Pinpoint the cell where the given text exists, returning its [X, Y] midpoint coordinate. 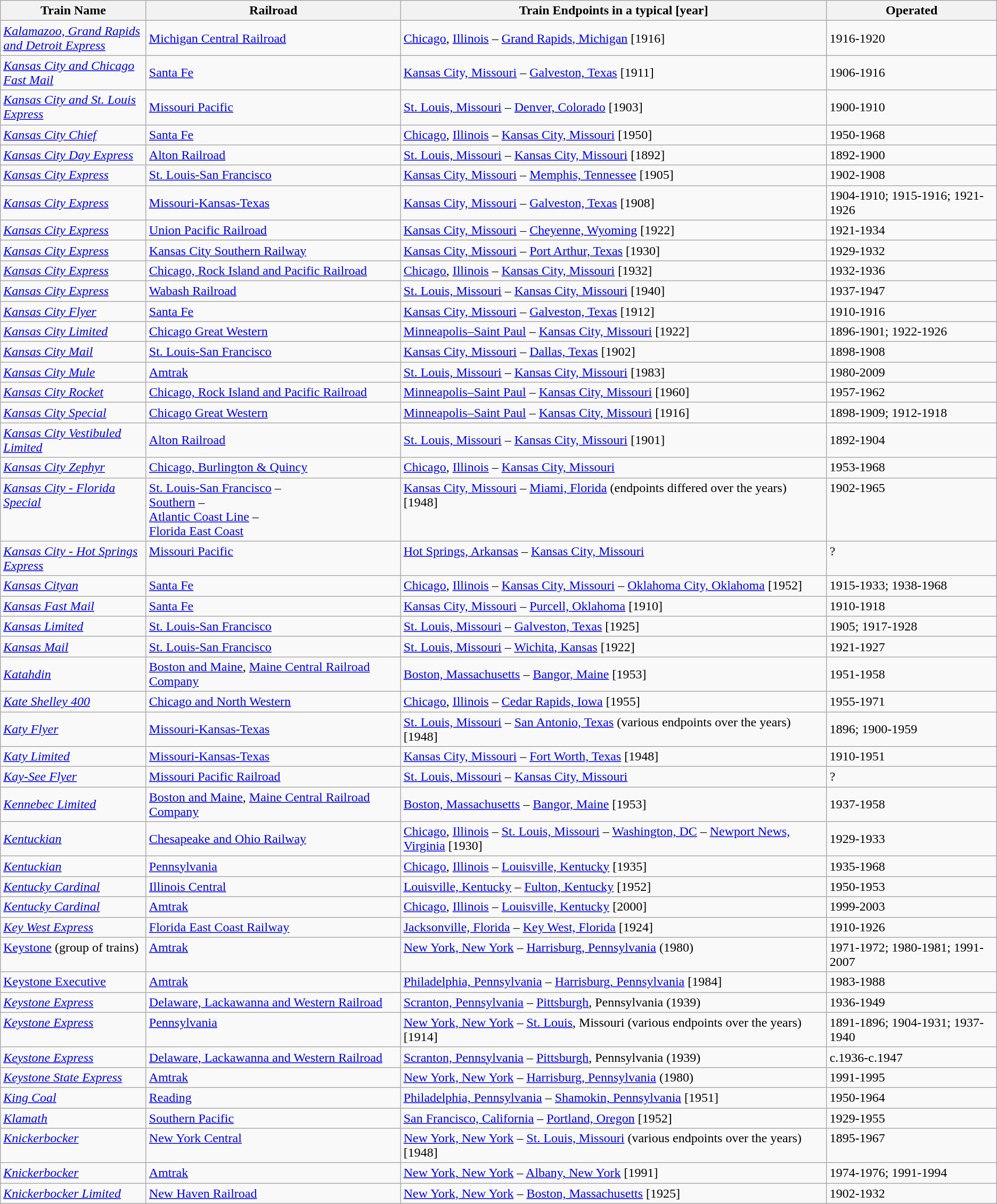
1898-1909; 1912-1918 [912, 413]
1953-1968 [912, 468]
New York, New York – St. Louis, Missouri (various endpoints over the years) [1914] [614, 1030]
Chicago, Illinois – Kansas City, Missouri [1932] [614, 271]
1910-1918 [912, 606]
1915-1933; 1938-1968 [912, 586]
Chicago, Illinois – Cedar Rapids, Iowa [1955] [614, 701]
Kansas City Zephyr [73, 468]
1950-1968 [912, 135]
Kansas City, Missouri – Dallas, Texas [1902] [614, 352]
Wabash Railroad [273, 291]
New York, New York – Boston, Massachusetts [1925] [614, 1193]
Kansas City, Missouri – Purcell, Oklahoma [1910] [614, 606]
1898-1908 [912, 352]
1921-1934 [912, 230]
Kansas City Rocket [73, 392]
Train Name [73, 11]
Chicago, Illinois – St. Louis, Missouri – Washington, DC – Newport News, Virginia [1930] [614, 839]
Reading [273, 1097]
Hot Springs, Arkansas – Kansas City, Missouri [614, 558]
Kansas City Chief [73, 135]
Chicago and North Western [273, 701]
King Coal [73, 1097]
1957-1962 [912, 392]
Kansas City, Missouri – Memphis, Tennessee [1905] [614, 175]
Keystone (group of trains) [73, 954]
San Francisco, California – Portland, Oregon [1952] [614, 1118]
1929-1932 [912, 250]
St. Louis, Missouri – Kansas City, Missouri [1940] [614, 291]
Minneapolis–Saint Paul – Kansas City, Missouri [1960] [614, 392]
Klamath [73, 1118]
c.1936-c.1947 [912, 1057]
1999-2003 [912, 907]
Kansas Mail [73, 646]
Chicago, Illinois – Louisville, Kentucky [1935] [614, 866]
St. Louis, Missouri – Kansas City, Missouri [1901] [614, 440]
1910-1916 [912, 312]
Michigan Central Railroad [273, 38]
1935-1968 [912, 866]
Kansas City Mule [73, 372]
1904-1910; 1915-1916; 1921-1926 [912, 202]
Minneapolis–Saint Paul – Kansas City, Missouri [1922] [614, 332]
Kansas Cityan [73, 586]
1916-1920 [912, 38]
New York, New York – St. Louis, Missouri (various endpoints over the years) [1948] [614, 1146]
Illinois Central [273, 887]
Kansas Limited [73, 626]
Kansas City Special [73, 413]
Kansas City - Florida Special [73, 509]
1921-1927 [912, 646]
1950-1953 [912, 887]
Kansas City and Chicago Fast Mail [73, 72]
Chicago, Illinois – Kansas City, Missouri [1950] [614, 135]
Keystone State Express [73, 1077]
1892-1904 [912, 440]
St. Louis, Missouri – Kansas City, Missouri [614, 777]
Katy Flyer [73, 728]
1892-1900 [912, 155]
Florida East Coast Railway [273, 927]
Katy Limited [73, 757]
1936-1949 [912, 1002]
Kate Shelley 400 [73, 701]
1950-1964 [912, 1097]
1937-1947 [912, 291]
1932-1936 [912, 271]
Operated [912, 11]
1906-1916 [912, 72]
Kansas City Mail [73, 352]
Kansas City and St. Louis Express [73, 108]
1971-1972; 1980-1981; 1991-2007 [912, 954]
Philadelphia, Pennsylvania – Harrisburg, Pennsylvania [1984] [614, 982]
Kennebec Limited [73, 804]
Kansas City, Missouri – Cheyenne, Wyoming [1922] [614, 230]
1902-1965 [912, 509]
Train Endpoints in a typical [year] [614, 11]
St. Louis, Missouri – Denver, Colorado [1903] [614, 108]
1983-1988 [912, 982]
Southern Pacific [273, 1118]
New Haven Railroad [273, 1193]
Kay-See Flyer [73, 777]
New York, New York – Albany, New York [1991] [614, 1173]
1900-1910 [912, 108]
1905; 1917-1928 [912, 626]
1896-1901; 1922-1926 [912, 332]
Knickerbocker Limited [73, 1193]
Kansas City Southern Railway [273, 250]
Chicago, Illinois – Kansas City, Missouri [614, 468]
Philadelphia, Pennsylvania – Shamokin, Pennsylvania [1951] [614, 1097]
1910-1926 [912, 927]
Kansas City, Missouri – Miami, Florida (endpoints differed over the years) [1948] [614, 509]
Louisville, Kentucky – Fulton, Kentucky [1952] [614, 887]
Kansas Fast Mail [73, 606]
1980-2009 [912, 372]
1991-1995 [912, 1077]
Katahdin [73, 674]
St. Louis, Missouri – San Antonio, Texas (various endpoints over the years) [1948] [614, 728]
Key West Express [73, 927]
Minneapolis–Saint Paul – Kansas City, Missouri [1916] [614, 413]
Chicago, Illinois – Kansas City, Missouri – Oklahoma City, Oklahoma [1952] [614, 586]
Kansas City Limited [73, 332]
Kansas City Flyer [73, 312]
New York Central [273, 1146]
Kansas City, Missouri – Galveston, Texas [1911] [614, 72]
Kansas City, Missouri – Port Arthur, Texas [1930] [614, 250]
1974-1976; 1991-1994 [912, 1173]
1955-1971 [912, 701]
Jacksonville, Florida – Key West, Florida [1924] [614, 927]
1902-1908 [912, 175]
1910-1951 [912, 757]
Keystone Executive [73, 982]
1929-1955 [912, 1118]
1951-1958 [912, 674]
1902-1932 [912, 1193]
Kansas City, Missouri – Galveston, Texas [1908] [614, 202]
St. Louis, Missouri – Galveston, Texas [1925] [614, 626]
1937-1958 [912, 804]
Kansas City - Hot Springs Express [73, 558]
1929-1933 [912, 839]
Chicago, Burlington & Quincy [273, 468]
Union Pacific Railroad [273, 230]
St. Louis, Missouri – Kansas City, Missouri [1983] [614, 372]
Chicago, Illinois – Grand Rapids, Michigan [1916] [614, 38]
St. Louis-San Francisco – Southern – Atlantic Coast Line – Florida East Coast [273, 509]
1895-1967 [912, 1146]
Kansas City Day Express [73, 155]
Chicago, Illinois – Louisville, Kentucky [2000] [614, 907]
St. Louis, Missouri – Kansas City, Missouri [1892] [614, 155]
Kalamazoo, Grand Rapids and Detroit Express [73, 38]
1896; 1900-1959 [912, 728]
St. Louis, Missouri – Wichita, Kansas [1922] [614, 646]
Kansas City Vestibuled Limited [73, 440]
Kansas City, Missouri – Fort Worth, Texas [1948] [614, 757]
Kansas City, Missouri – Galveston, Texas [1912] [614, 312]
Missouri Pacific Railroad [273, 777]
1891-1896; 1904-1931; 1937-1940 [912, 1030]
Chesapeake and Ohio Railway [273, 839]
Railroad [273, 11]
